Extract the [x, y] coordinate from the center of the cell holding the provided text.  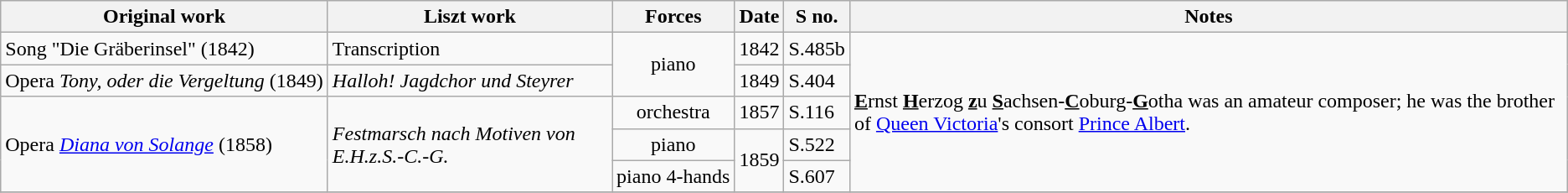
Liszt work [469, 17]
orchestra [673, 112]
S.485b [817, 49]
Transcription [469, 49]
1859 [759, 160]
Opera Tony, oder die Vergeltung (1849) [164, 81]
Song "Die Gräberinsel" (1842) [164, 49]
1849 [759, 81]
Original work [164, 17]
piano 4‑hands [673, 176]
S.116 [817, 112]
S.607 [817, 176]
Halloh! Jagdchor und Steyrer [469, 81]
Ernst Herzog zu Sachsen-Coburg-Gotha was an amateur composer; he was the brother of Queen Victoria's consort Prince Albert. [1208, 112]
S.522 [817, 144]
Festmarsch nach Motiven von E.H.z.S.-C.-G. [469, 144]
Opera Diana von Solange (1858) [164, 144]
S no. [817, 17]
Date [759, 17]
1857 [759, 112]
1842 [759, 49]
Forces [673, 17]
S.404 [817, 81]
Notes [1208, 17]
